For the text-containing cell, return its midpoint in (x, y) coordinate format. 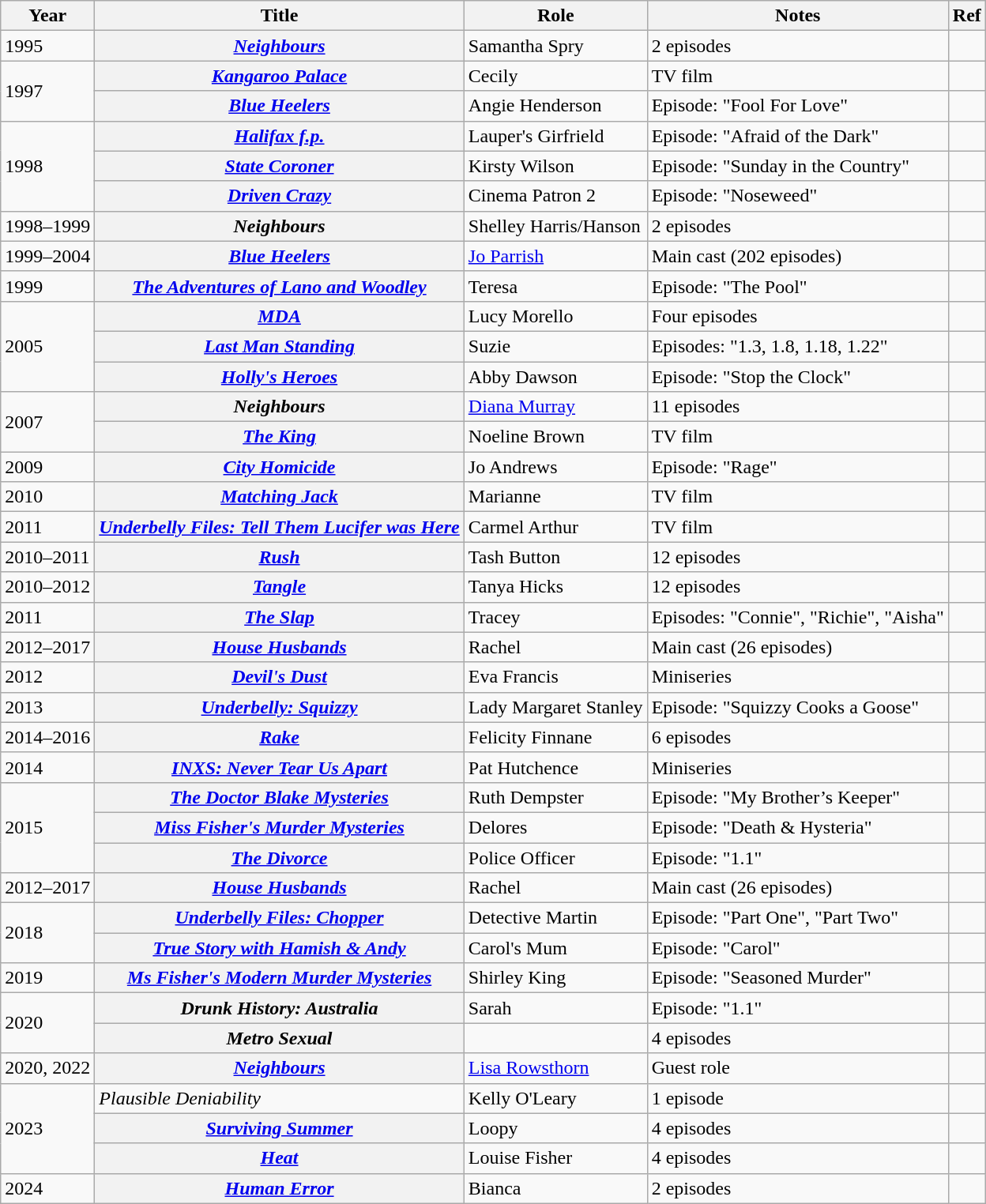
Episode: "Sunday in the Country" (798, 166)
2024 (47, 1188)
2007 (47, 422)
Kirsty Wilson (555, 166)
Suzie (555, 346)
Episodes: "Connie", "Richie", "Aisha" (798, 617)
Main cast (202 episodes) (798, 256)
Bianca (555, 1188)
Eva Francis (555, 677)
Miss Fisher's Murder Mysteries (280, 827)
Episode: "Rage" (798, 467)
Rake (280, 737)
Ref (967, 16)
1998 (47, 166)
Notes (798, 16)
Kelly O'Leary (555, 1098)
Metro Sexual (280, 1038)
Episode: "Squizzy Cooks a Goose" (798, 707)
Human Error (280, 1188)
The Adventures of Lano and Woodley (280, 286)
2014 (47, 767)
Episode: "Afraid of the Dark" (798, 136)
1997 (47, 91)
Cinema Patron 2 (555, 196)
Tangle (280, 587)
Angie Henderson (555, 106)
Lisa Rowsthorn (555, 1068)
Role (555, 16)
Guest role (798, 1068)
Delores (555, 827)
2010–2011 (47, 557)
Tash Button (555, 557)
Jo Andrews (555, 467)
1995 (47, 46)
Plausible Deniability (280, 1098)
Driven Crazy (280, 196)
Matching Jack (280, 497)
Loopy (555, 1128)
Episode: "The Pool" (798, 286)
Underbelly Files: Tell Them Lucifer was Here (280, 527)
Devil's Dust (280, 677)
Underbelly Files: Chopper (280, 918)
2010 (47, 497)
Last Man Standing (280, 346)
Marianne (555, 497)
2014–2016 (47, 737)
Carmel Arthur (555, 527)
2020 (47, 1023)
6 episodes (798, 737)
Sarah (555, 1008)
Underbelly: Squizzy (280, 707)
Louise Fisher (555, 1158)
Rush (280, 557)
Heat (280, 1158)
MDA (280, 316)
2005 (47, 346)
Ruth Dempster (555, 797)
Episode: "Fool For Love" (798, 106)
The Doctor Blake Mysteries (280, 797)
INXS: Never Tear Us Apart (280, 767)
Ms Fisher's Modern Murder Mysteries (280, 978)
The Divorce (280, 857)
2009 (47, 467)
Noeline Brown (555, 437)
Cecily (555, 76)
Drunk History: Australia (280, 1008)
2020, 2022 (47, 1068)
2012 (47, 677)
2010–2012 (47, 587)
Holly's Heroes (280, 377)
Shirley King (555, 978)
Lauper's Girfrield (555, 136)
2018 (47, 933)
Police Officer (555, 857)
Pat Hutchence (555, 767)
Kangaroo Palace (280, 76)
Felicity Finnane (555, 737)
Episode: "Death & Hysteria" (798, 827)
2019 (47, 978)
Episode: "Seasoned Murder" (798, 978)
1999 (47, 286)
Episode: "Stop the Clock" (798, 377)
Samantha Spry (555, 46)
1998–1999 (47, 226)
2013 (47, 707)
Episode: "My Brother’s Keeper" (798, 797)
City Homicide (280, 467)
1999–2004 (47, 256)
Lucy Morello (555, 316)
Four episodes (798, 316)
11 episodes (798, 407)
Episode: "Noseweed" (798, 196)
True Story with Hamish & Andy (280, 948)
Detective Martin (555, 918)
Episode: "Part One", "Part Two" (798, 918)
Shelley Harris/Hanson (555, 226)
Teresa (555, 286)
Title (280, 16)
The King (280, 437)
1 episode (798, 1098)
2023 (47, 1128)
Lady Margaret Stanley (555, 707)
Jo Parrish (555, 256)
Surviving Summer (280, 1128)
Abby Dawson (555, 377)
Tanya Hicks (555, 587)
Episode: "Carol" (798, 948)
Year (47, 16)
Tracey (555, 617)
The Slap (280, 617)
State Coroner (280, 166)
Diana Murray (555, 407)
Halifax f.p. (280, 136)
Episodes: "1.3, 1.8, 1.18, 1.22" (798, 346)
Carol's Mum (555, 948)
2015 (47, 827)
